Determine the (x, y) coordinate at the center of the cell enclosing the given text.  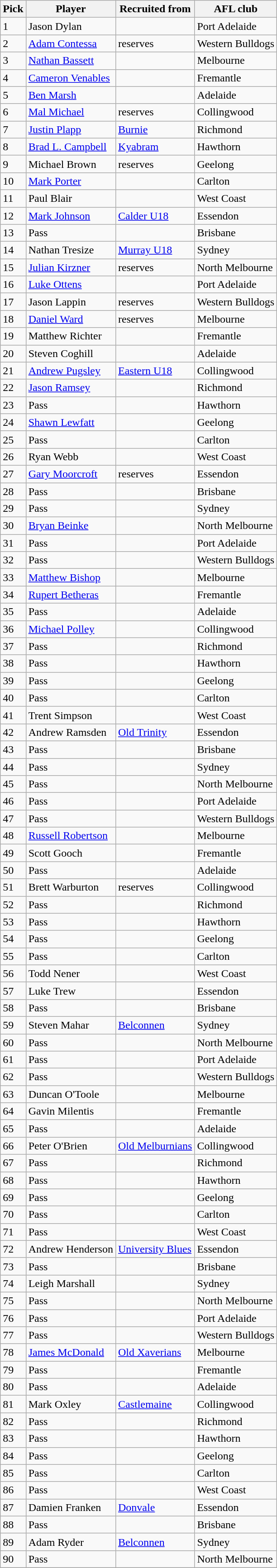
32 (13, 560)
Adam Ryder (71, 1542)
39 (13, 681)
53 (13, 922)
5 (13, 95)
76 (13, 1318)
Steven Mahar (71, 1025)
47 (13, 819)
54 (13, 939)
7 (13, 129)
49 (13, 853)
22 (13, 388)
Rupert Betheras (71, 595)
Mal Michael (71, 112)
73 (13, 1266)
78 (13, 1353)
Recruited from (155, 9)
11 (13, 198)
17 (13, 302)
Matthew Richter (71, 336)
45 (13, 784)
23 (13, 405)
48 (13, 836)
15 (13, 267)
Andrew Henderson (71, 1249)
35 (13, 612)
51 (13, 887)
66 (13, 1146)
50 (13, 870)
57 (13, 991)
34 (13, 595)
82 (13, 1421)
Calder U18 (155, 216)
61 (13, 1060)
29 (13, 509)
Michael Brown (71, 164)
24 (13, 422)
37 (13, 646)
Player (71, 9)
80 (13, 1387)
65 (13, 1129)
Jason Dylan (71, 26)
77 (13, 1335)
12 (13, 216)
3 (13, 61)
9 (13, 164)
81 (13, 1404)
42 (13, 732)
Bryan Beinke (71, 526)
26 (13, 457)
Gavin Milentis (71, 1111)
Gary Moorcroft (71, 474)
Kyabram (155, 147)
Damien Franken (71, 1507)
25 (13, 439)
28 (13, 491)
13 (13, 233)
Adam Contessa (71, 43)
Scott Gooch (71, 853)
67 (13, 1163)
Michael Polley (71, 629)
Ben Marsh (71, 95)
75 (13, 1301)
30 (13, 526)
Murray U18 (155, 250)
89 (13, 1542)
38 (13, 663)
Andrew Ramsden (71, 732)
68 (13, 1180)
AFL club (236, 9)
Paul Blair (71, 198)
20 (13, 353)
Luke Trew (71, 991)
James McDonald (71, 1353)
Mark Oxley (71, 1404)
72 (13, 1249)
Burnie (155, 129)
84 (13, 1456)
Ryan Webb (71, 457)
Old Melburnians (155, 1146)
27 (13, 474)
Justin Plapp (71, 129)
Mark Johnson (71, 216)
Jason Ramsey (71, 388)
Pick (13, 9)
56 (13, 973)
64 (13, 1111)
1 (13, 26)
Brad L. Campbell (71, 147)
Duncan O'Toole (71, 1094)
63 (13, 1094)
58 (13, 1008)
Jason Lappin (71, 302)
69 (13, 1197)
Luke Ottens (71, 285)
85 (13, 1473)
33 (13, 577)
Mark Porter (71, 181)
86 (13, 1490)
14 (13, 250)
44 (13, 767)
Donvale (155, 1507)
21 (13, 371)
70 (13, 1215)
59 (13, 1025)
Nathan Tresize (71, 250)
71 (13, 1232)
18 (13, 319)
Castlemaine (155, 1404)
8 (13, 147)
Cameron Venables (71, 78)
Matthew Bishop (71, 577)
4 (13, 78)
Steven Coghill (71, 353)
Julian Kirzner (71, 267)
2 (13, 43)
Peter O'Brien (71, 1146)
46 (13, 801)
55 (13, 956)
40 (13, 698)
90 (13, 1559)
Eastern U18 (155, 371)
31 (13, 543)
University Blues (155, 1249)
36 (13, 629)
Russell Robertson (71, 836)
6 (13, 112)
10 (13, 181)
Old Xaverians (155, 1353)
52 (13, 905)
79 (13, 1370)
19 (13, 336)
41 (13, 715)
60 (13, 1042)
Nathan Bassett (71, 61)
Leigh Marshall (71, 1283)
43 (13, 749)
62 (13, 1077)
87 (13, 1507)
Old Trinity (155, 732)
16 (13, 285)
83 (13, 1439)
Daniel Ward (71, 319)
Todd Nener (71, 973)
Trent Simpson (71, 715)
Andrew Pugsley (71, 371)
74 (13, 1283)
88 (13, 1525)
Brett Warburton (71, 887)
Shawn Lewfatt (71, 422)
